From the cell containing the given text, extract its center point as (x, y) coordinate. 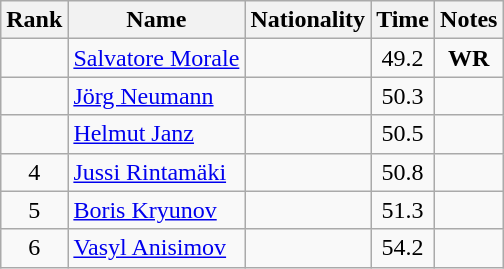
6 (34, 248)
50.5 (403, 134)
Time (403, 20)
Notes (469, 20)
5 (34, 210)
Salvatore Morale (156, 58)
4 (34, 172)
54.2 (403, 248)
50.8 (403, 172)
49.2 (403, 58)
Vasyl Anisimov (156, 248)
Rank (34, 20)
Jörg Neumann (156, 96)
51.3 (403, 210)
50.3 (403, 96)
Helmut Janz (156, 134)
WR (469, 58)
Jussi Rintamäki (156, 172)
Name (156, 20)
Nationality (308, 20)
Boris Kryunov (156, 210)
